Detect which cell encompasses the target text, then output its [X, Y] center coordinate. 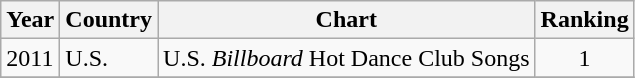
Country [109, 20]
Year [30, 20]
Chart [347, 20]
U.S. Billboard Hot Dance Club Songs [347, 58]
Ranking [584, 20]
1 [584, 58]
U.S. [109, 58]
2011 [30, 58]
